From the cell containing the given text, extract its center point as (x, y) coordinate. 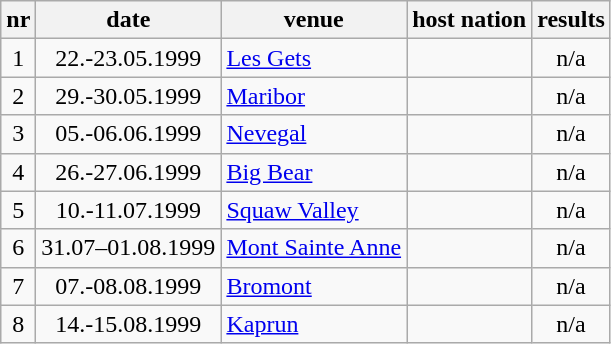
07.-08.08.1999 (128, 286)
venue (314, 20)
date (128, 20)
Big Bear (314, 172)
Squaw Valley (314, 210)
14.-15.08.1999 (128, 324)
8 (18, 324)
26.-27.06.1999 (128, 172)
results (572, 20)
Nevegal (314, 134)
host nation (470, 20)
2 (18, 96)
1 (18, 58)
05.-06.06.1999 (128, 134)
29.-30.05.1999 (128, 96)
nr (18, 20)
Bromont (314, 286)
6 (18, 248)
Les Gets (314, 58)
31.07–01.08.1999 (128, 248)
10.-11.07.1999 (128, 210)
22.-23.05.1999 (128, 58)
3 (18, 134)
4 (18, 172)
Kaprun (314, 324)
Maribor (314, 96)
Mont Sainte Anne (314, 248)
7 (18, 286)
5 (18, 210)
